Provide the [x, y] coordinate of the cell's center where the given text is located.  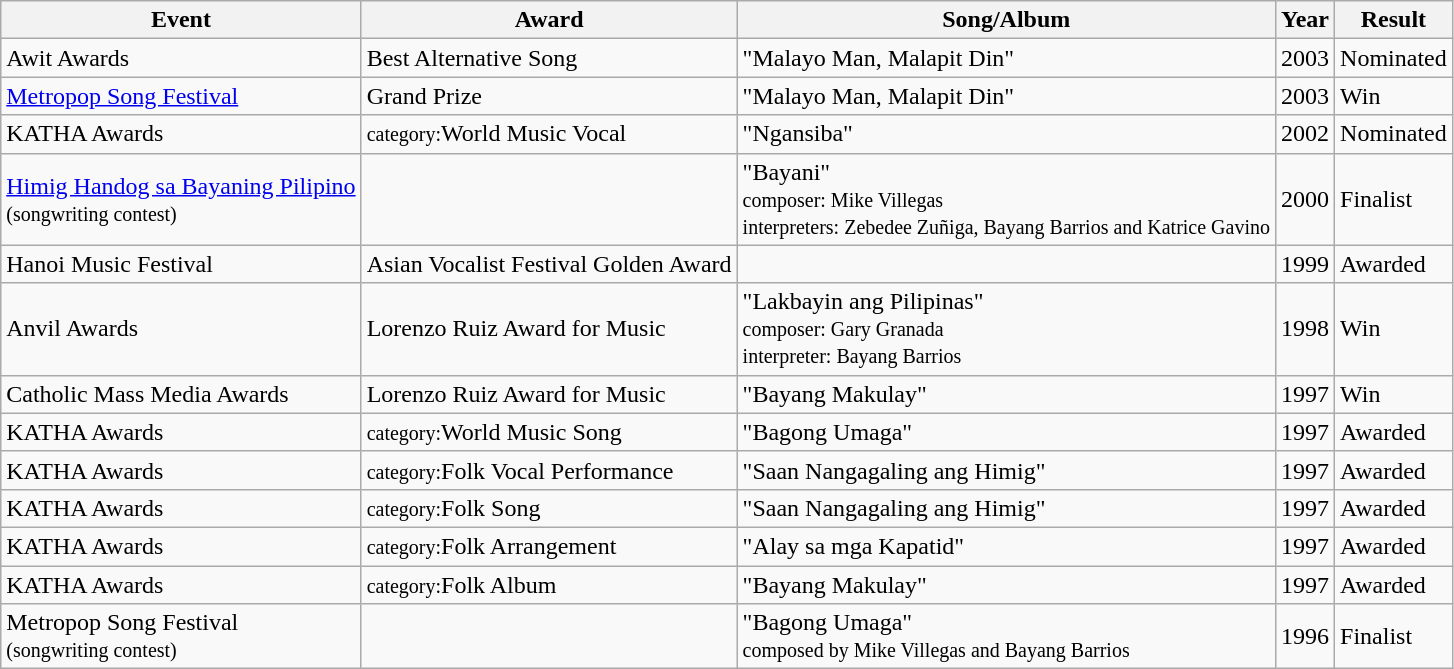
"Alay sa mga Kapatid" [1006, 546]
Asian Vocalist Festival Golden Award [549, 264]
Song/Album [1006, 20]
Catholic Mass Media Awards [181, 394]
category:World Music Song [549, 432]
1996 [1304, 636]
Himig Handog sa Bayaning Pilipino (songwriting contest) [181, 199]
"Lakbayin ang Pilipinas" composer: Gary Granada interpreter: Bayang Barrios [1006, 329]
"Bagong Umaga" [1006, 432]
category:Folk Song [549, 508]
Best Alternative Song [549, 58]
Result [1394, 20]
category:Folk Vocal Performance [549, 470]
Anvil Awards [181, 329]
1999 [1304, 264]
"Bayani" composer: Mike Villegas interpreters: Zebedee Zuñiga, Bayang Barrios and Katrice Gavino [1006, 199]
category:World Music Vocal [549, 134]
"Bagong Umaga" composed by Mike Villegas and Bayang Barrios [1006, 636]
Grand Prize [549, 96]
Hanoi Music Festival [181, 264]
Awit Awards [181, 58]
2000 [1304, 199]
Year [1304, 20]
category:Folk Arrangement [549, 546]
category:Folk Album [549, 585]
"Ngansiba" [1006, 134]
Award [549, 20]
2002 [1304, 134]
Metropop Song Festival (songwriting contest) [181, 636]
Event [181, 20]
1998 [1304, 329]
Metropop Song Festival [181, 96]
